Identify which cell holds the provided text, then report its (x, y) central coordinate. 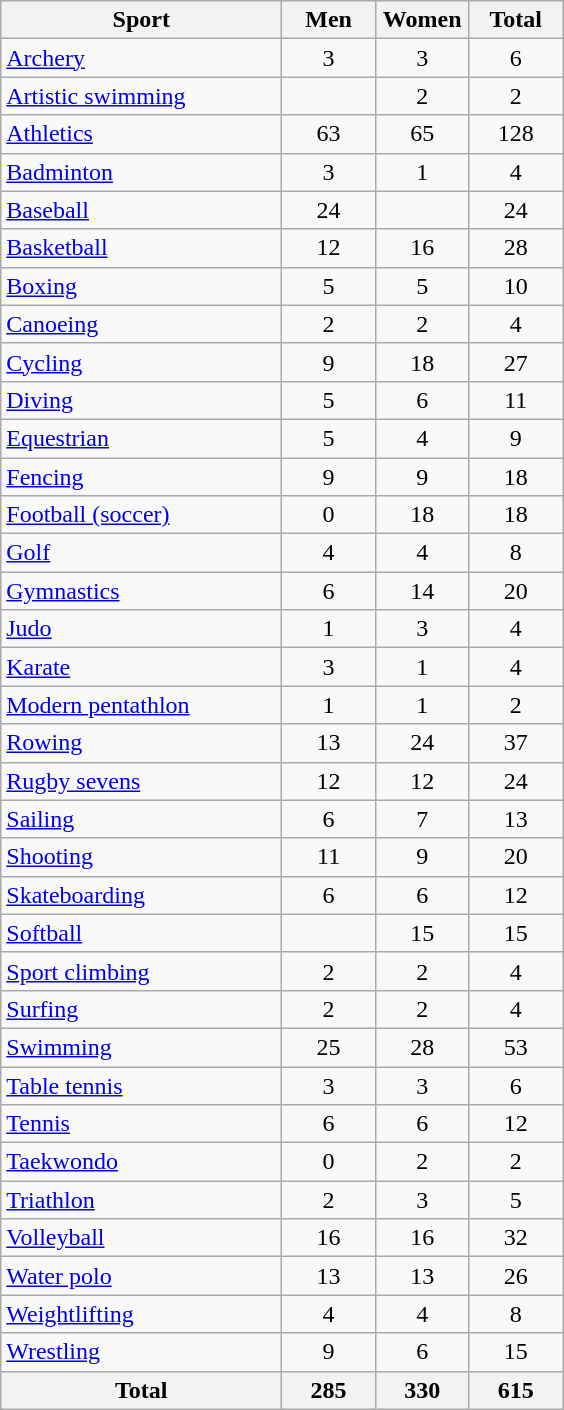
53 (516, 1047)
Gymnastics (142, 591)
330 (422, 1390)
65 (422, 134)
Archery (142, 58)
25 (329, 1047)
Rowing (142, 743)
63 (329, 134)
Sport (142, 20)
Men (329, 20)
Taekwondo (142, 1162)
285 (329, 1390)
Triathlon (142, 1200)
Modern pentathlon (142, 705)
Volleyball (142, 1238)
Golf (142, 553)
27 (516, 362)
Rugby sevens (142, 781)
Shooting (142, 857)
10 (516, 286)
Baseball (142, 210)
Skateboarding (142, 895)
Equestrian (142, 438)
Boxing (142, 286)
Football (soccer) (142, 515)
Basketball (142, 248)
Sailing (142, 819)
Karate (142, 667)
Badminton (142, 172)
Athletics (142, 134)
Swimming (142, 1047)
Canoeing (142, 324)
Cycling (142, 362)
Table tennis (142, 1085)
32 (516, 1238)
Wrestling (142, 1352)
Women (422, 20)
615 (516, 1390)
14 (422, 591)
128 (516, 134)
Artistic swimming (142, 96)
26 (516, 1276)
Judo (142, 629)
Weightlifting (142, 1314)
Water polo (142, 1276)
Fencing (142, 477)
37 (516, 743)
Diving (142, 400)
Tennis (142, 1124)
Surfing (142, 1009)
7 (422, 819)
Softball (142, 933)
Sport climbing (142, 971)
